Determine the [X, Y] coordinate at the center of the cell enclosing the given text.  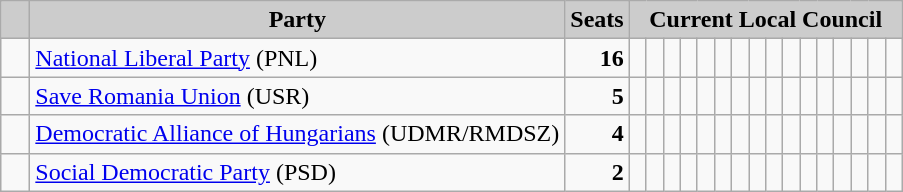
4 [597, 134]
Save Romania Union (USR) [298, 96]
5 [597, 96]
Current Local Council [766, 20]
Party [298, 20]
National Liberal Party (PNL) [298, 58]
16 [597, 58]
Social Democratic Party (PSD) [298, 172]
Democratic Alliance of Hungarians (UDMR/RMDSZ) [298, 134]
2 [597, 172]
Seats [597, 20]
